Search for the cell housing the specified text and yield its (X, Y) center coordinate. 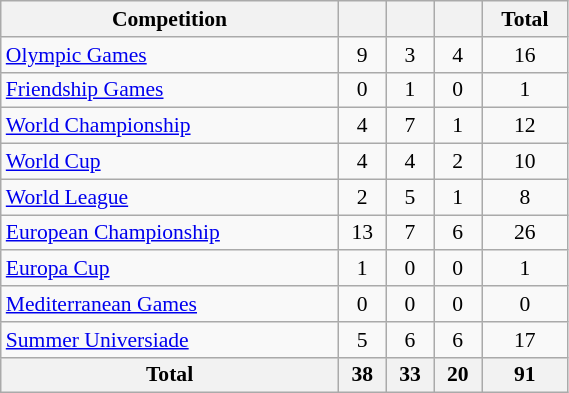
World Cup (170, 162)
Olympic Games (170, 55)
Summer Universiade (170, 340)
20 (458, 375)
38 (362, 375)
17 (525, 340)
Friendship Games (170, 90)
16 (525, 55)
8 (525, 197)
European Championship (170, 233)
26 (525, 233)
World Championship (170, 126)
Mediterranean Games (170, 304)
3 (410, 55)
World League (170, 197)
12 (525, 126)
Competition (170, 19)
9 (362, 55)
33 (410, 375)
91 (525, 375)
13 (362, 233)
Europa Cup (170, 269)
10 (525, 162)
